Provide the (x, y) coordinate of the cell's center where the given text is located.  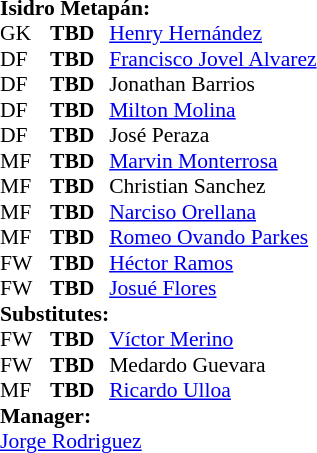
Manager: (158, 416)
Héctor Ramos (212, 263)
Jonathan Barrios (212, 85)
Narciso Orellana (212, 212)
Henry Hernández (212, 33)
Marvin Monterrosa (212, 161)
GK (25, 33)
Christian Sanchez (212, 187)
Víctor Merino (212, 339)
Francisco Jovel Alvarez (212, 59)
José Peraza (212, 135)
Ricardo Ulloa (212, 391)
Romeo Ovando Parkes (212, 237)
Substitutes: (54, 314)
Josué Flores (212, 289)
Milton Molina (212, 110)
Medardo Guevara (212, 365)
